Find where the given text appears and provide that cell's center as [x, y] coordinate. 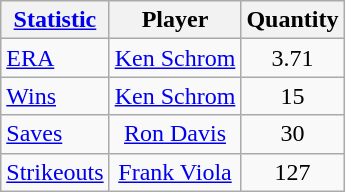
Player [175, 20]
Wins [55, 96]
Saves [55, 134]
Frank Viola [175, 172]
Strikeouts [55, 172]
127 [292, 172]
Ron Davis [175, 134]
3.71 [292, 58]
30 [292, 134]
ERA [55, 58]
Quantity [292, 20]
15 [292, 96]
Statistic [55, 20]
